Scan for the cell matching the given text and deliver its [x, y] coordinate at center. 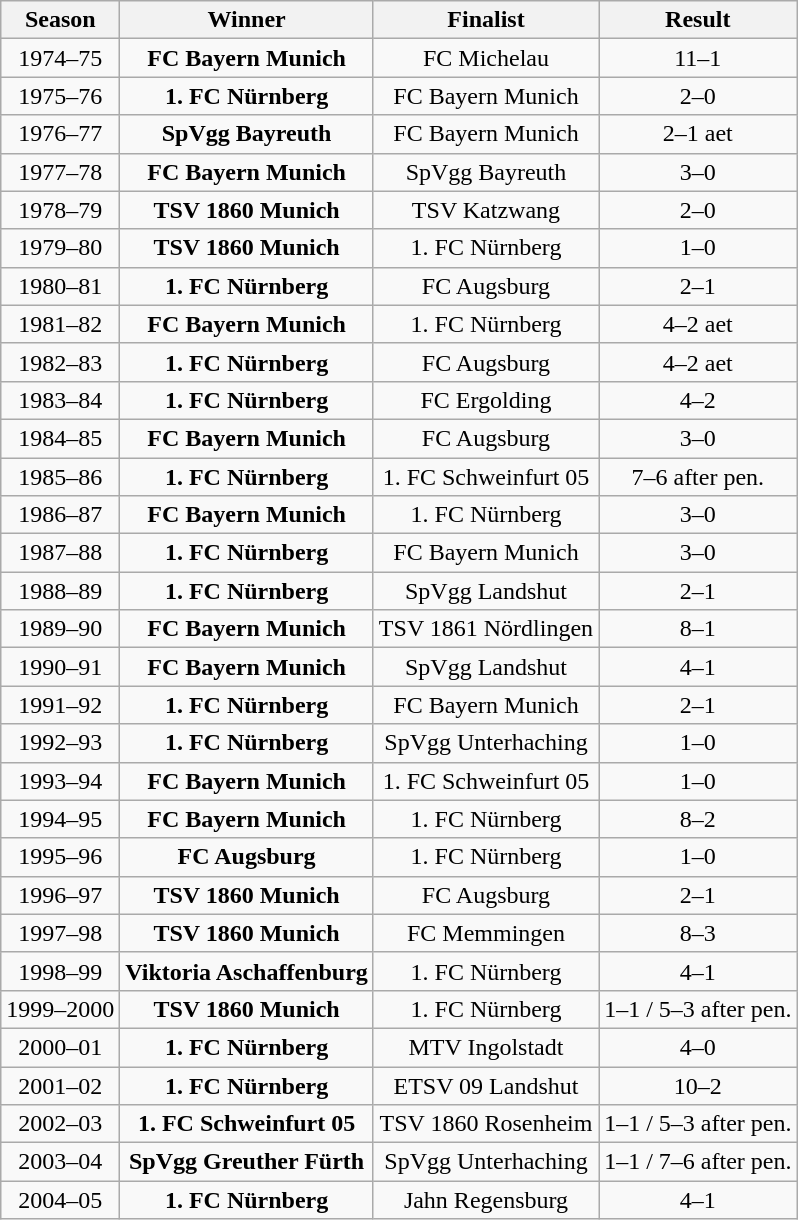
1977–78 [60, 172]
1997–98 [60, 933]
2004–05 [60, 1200]
FC Michelau [486, 58]
1998–99 [60, 971]
1999–2000 [60, 1009]
8–1 [698, 629]
Winner [247, 20]
FC Ergolding [486, 400]
2–1 aet [698, 134]
1982–83 [60, 362]
4–2 [698, 400]
1980–81 [60, 286]
2002–03 [60, 1124]
SpVgg Greuther Fürth [247, 1162]
1991–92 [60, 705]
1975–76 [60, 96]
Result [698, 20]
1992–93 [60, 743]
1994–95 [60, 819]
11–1 [698, 58]
2000–01 [60, 1047]
Season [60, 20]
1989–90 [60, 629]
MTV Ingolstadt [486, 1047]
1990–91 [60, 667]
TSV 1861 Nördlingen [486, 629]
7–6 after pen. [698, 477]
1–1 / 7–6 after pen. [698, 1162]
ETSV 09 Landshut [486, 1085]
1985–86 [60, 477]
1981–82 [60, 324]
1979–80 [60, 248]
1993–94 [60, 781]
8–2 [698, 819]
1983–84 [60, 400]
Finalist [486, 20]
1995–96 [60, 857]
1984–85 [60, 438]
FC Memmingen [486, 933]
1978–79 [60, 210]
1996–97 [60, 895]
Jahn Regensburg [486, 1200]
2001–02 [60, 1085]
1988–89 [60, 591]
1974–75 [60, 58]
TSV 1860 Rosenheim [486, 1124]
Viktoria Aschaffenburg [247, 971]
TSV Katzwang [486, 210]
1987–88 [60, 553]
1976–77 [60, 134]
8–3 [698, 933]
10–2 [698, 1085]
1986–87 [60, 515]
2003–04 [60, 1162]
4–0 [698, 1047]
